Pinpoint the cell where the given text exists, returning its [x, y] midpoint coordinate. 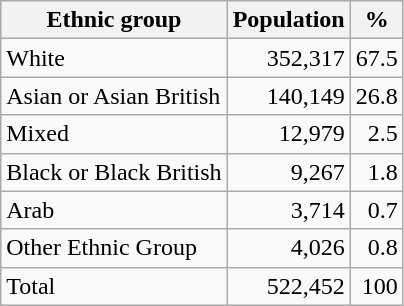
Total [114, 286]
0.7 [376, 210]
140,149 [288, 96]
Population [288, 20]
Asian or Asian British [114, 96]
12,979 [288, 134]
2.5 [376, 134]
67.5 [376, 58]
Other Ethnic Group [114, 248]
White [114, 58]
Mixed [114, 134]
9,267 [288, 172]
100 [376, 286]
4,026 [288, 248]
Arab [114, 210]
1.8 [376, 172]
0.8 [376, 248]
522,452 [288, 286]
352,317 [288, 58]
% [376, 20]
26.8 [376, 96]
Black or Black British [114, 172]
Ethnic group [114, 20]
3,714 [288, 210]
